Detect which cell encompasses the target text, then output its (x, y) center coordinate. 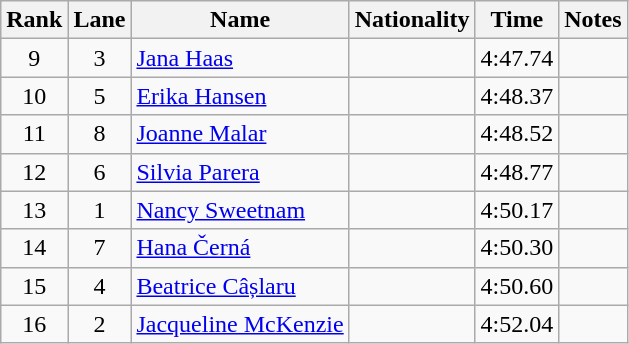
Lane (100, 20)
16 (34, 324)
13 (34, 210)
Joanne Malar (240, 134)
6 (100, 172)
4:50.17 (517, 210)
8 (100, 134)
Time (517, 20)
5 (100, 96)
4:50.30 (517, 248)
12 (34, 172)
Name (240, 20)
3 (100, 58)
2 (100, 324)
Rank (34, 20)
Notes (593, 20)
9 (34, 58)
Beatrice Câșlaru (240, 286)
4:52.04 (517, 324)
Nancy Sweetnam (240, 210)
4 (100, 286)
4:48.37 (517, 96)
4:48.77 (517, 172)
10 (34, 96)
Silvia Parera (240, 172)
Jacqueline McKenzie (240, 324)
Nationality (412, 20)
4:47.74 (517, 58)
14 (34, 248)
Erika Hansen (240, 96)
4:48.52 (517, 134)
Hana Černá (240, 248)
7 (100, 248)
1 (100, 210)
4:50.60 (517, 286)
Jana Haas (240, 58)
15 (34, 286)
11 (34, 134)
